Output the [X, Y] coordinate of the center of the cell containing the given text.  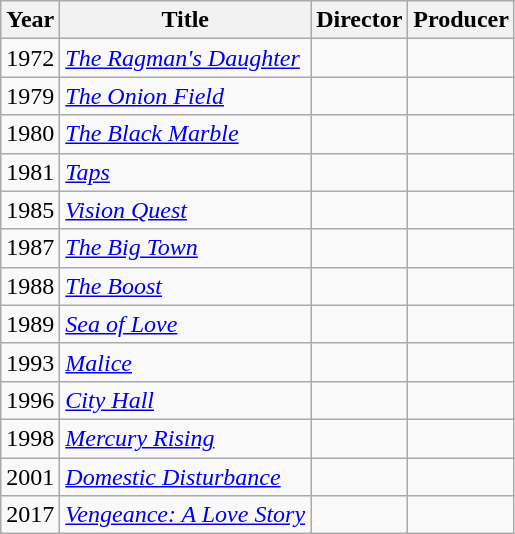
2001 [30, 477]
The Big Town [186, 248]
1993 [30, 362]
1989 [30, 324]
1987 [30, 248]
Year [30, 20]
The Black Marble [186, 134]
1988 [30, 286]
City Hall [186, 400]
1985 [30, 210]
The Ragman's Daughter [186, 58]
Mercury Rising [186, 438]
The Onion Field [186, 96]
Director [360, 20]
Malice [186, 362]
Sea of Love [186, 324]
1981 [30, 172]
Producer [462, 20]
Domestic Disturbance [186, 477]
2017 [30, 515]
Title [186, 20]
1979 [30, 96]
1998 [30, 438]
Vision Quest [186, 210]
1996 [30, 400]
1980 [30, 134]
1972 [30, 58]
The Boost [186, 286]
Vengeance: A Love Story [186, 515]
Taps [186, 172]
